Scan for the cell matching the given text and deliver its (X, Y) coordinate at center. 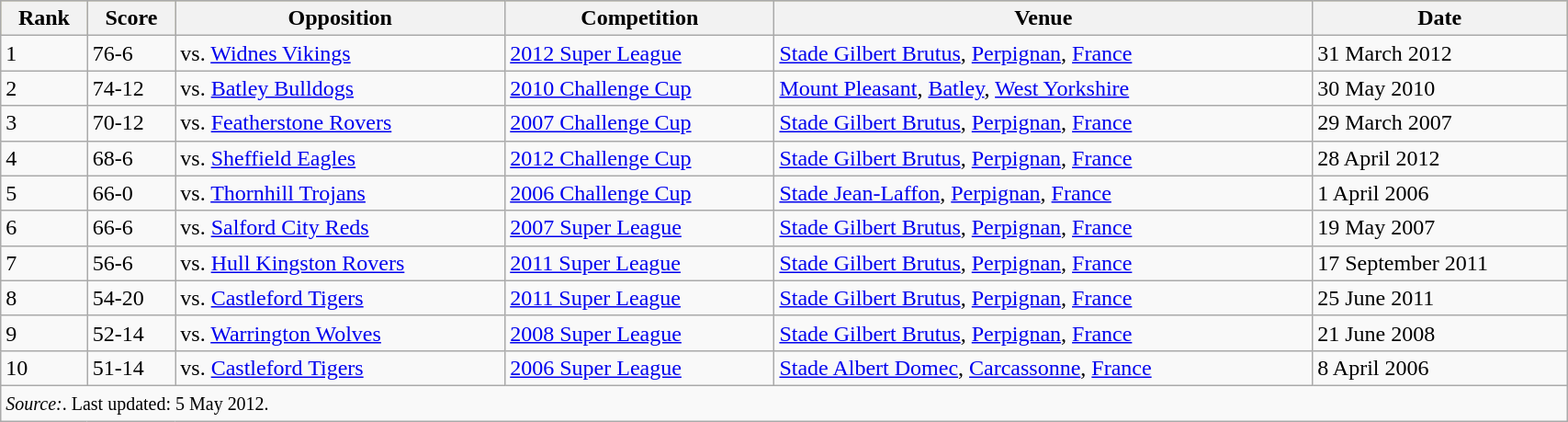
21 June 2008 (1440, 333)
2006 Challenge Cup (639, 193)
51-14 (131, 368)
vs. Widnes Vikings (340, 53)
vs. Sheffield Eagles (340, 158)
Competition (639, 18)
vs. Featherstone Rovers (340, 123)
30 May 2010 (1440, 88)
68-6 (131, 158)
2012 Super League (639, 53)
Stade Albert Domec, Carcassonne, France (1043, 368)
Score (131, 18)
17 September 2011 (1440, 263)
52-14 (131, 333)
9 (44, 333)
19 May 2007 (1440, 228)
vs. Thornhill Trojans (340, 193)
Date (1440, 18)
6 (44, 228)
Rank (44, 18)
1 April 2006 (1440, 193)
Opposition (340, 18)
66-0 (131, 193)
2010 Challenge Cup (639, 88)
8 (44, 298)
2007 Challenge Cup (639, 123)
Stade Jean-Laffon, Perpignan, France (1043, 193)
54-20 (131, 298)
1 (44, 53)
28 April 2012 (1440, 158)
2 (44, 88)
8 April 2006 (1440, 368)
2012 Challenge Cup (639, 158)
vs. Warrington Wolves (340, 333)
vs. Salford City Reds (340, 228)
70-12 (131, 123)
74-12 (131, 88)
29 March 2007 (1440, 123)
vs. Hull Kingston Rovers (340, 263)
2007 Super League (639, 228)
2006 Super League (639, 368)
3 (44, 123)
5 (44, 193)
vs. Batley Bulldogs (340, 88)
Venue (1043, 18)
Source:. Last updated: 5 May 2012. (784, 403)
56-6 (131, 263)
76-6 (131, 53)
4 (44, 158)
66-6 (131, 228)
10 (44, 368)
25 June 2011 (1440, 298)
2008 Super League (639, 333)
31 March 2012 (1440, 53)
7 (44, 263)
Mount Pleasant, Batley, West Yorkshire (1043, 88)
